For the text-containing cell, return its midpoint in [x, y] coordinate format. 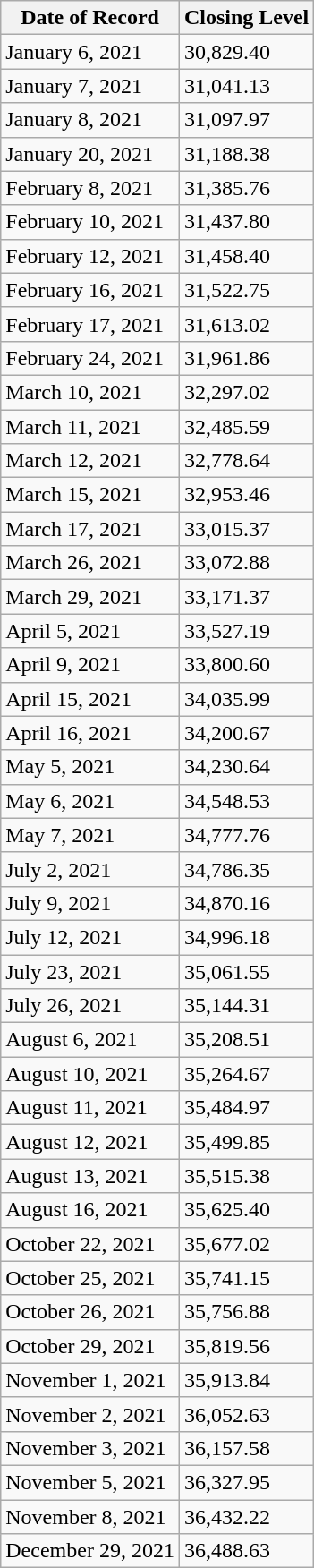
November 5, 2021 [90, 1482]
February 10, 2021 [90, 222]
35,677.02 [246, 1244]
March 10, 2021 [90, 392]
35,913.84 [246, 1380]
35,208.51 [246, 1040]
April 9, 2021 [90, 665]
February 8, 2021 [90, 188]
March 17, 2021 [90, 529]
34,035.99 [246, 699]
35,264.67 [246, 1074]
33,527.19 [246, 631]
35,515.38 [246, 1176]
31,458.40 [246, 256]
April 16, 2021 [90, 733]
35,756.88 [246, 1312]
January 20, 2021 [90, 154]
April 5, 2021 [90, 631]
March 15, 2021 [90, 495]
30,829.40 [246, 52]
36,157.58 [246, 1448]
October 22, 2021 [90, 1244]
November 2, 2021 [90, 1414]
August 12, 2021 [90, 1142]
February 17, 2021 [90, 324]
36,052.63 [246, 1414]
January 7, 2021 [90, 86]
March 29, 2021 [90, 597]
May 7, 2021 [90, 835]
April 15, 2021 [90, 699]
36,432.22 [246, 1517]
31,437.80 [246, 222]
August 13, 2021 [90, 1176]
February 24, 2021 [90, 358]
October 25, 2021 [90, 1278]
November 3, 2021 [90, 1448]
34,548.53 [246, 801]
36,488.63 [246, 1551]
34,777.76 [246, 835]
32,485.59 [246, 427]
34,996.18 [246, 937]
January 8, 2021 [90, 120]
35,819.56 [246, 1346]
31,961.86 [246, 358]
34,200.67 [246, 733]
July 12, 2021 [90, 937]
October 26, 2021 [90, 1312]
August 10, 2021 [90, 1074]
32,297.02 [246, 392]
33,015.37 [246, 529]
March 26, 2021 [90, 563]
May 6, 2021 [90, 801]
August 16, 2021 [90, 1210]
33,072.88 [246, 563]
May 5, 2021 [90, 767]
Date of Record [90, 18]
35,741.15 [246, 1278]
31,041.13 [246, 86]
March 11, 2021 [90, 427]
August 11, 2021 [90, 1108]
November 8, 2021 [90, 1517]
34,870.16 [246, 903]
31,613.02 [246, 324]
36,327.95 [246, 1482]
February 16, 2021 [90, 290]
July 2, 2021 [90, 869]
31,385.76 [246, 188]
February 12, 2021 [90, 256]
35,484.97 [246, 1108]
Closing Level [246, 18]
34,786.35 [246, 869]
December 29, 2021 [90, 1551]
35,144.31 [246, 1006]
33,800.60 [246, 665]
July 9, 2021 [90, 903]
January 6, 2021 [90, 52]
31,097.97 [246, 120]
31,188.38 [246, 154]
October 29, 2021 [90, 1346]
31,522.75 [246, 290]
32,778.64 [246, 461]
August 6, 2021 [90, 1040]
November 1, 2021 [90, 1380]
July 26, 2021 [90, 1006]
July 23, 2021 [90, 971]
33,171.37 [246, 597]
34,230.64 [246, 767]
35,499.85 [246, 1142]
35,625.40 [246, 1210]
32,953.46 [246, 495]
March 12, 2021 [90, 461]
35,061.55 [246, 971]
